Scan for the cell matching the given text and deliver its [X, Y] coordinate at center. 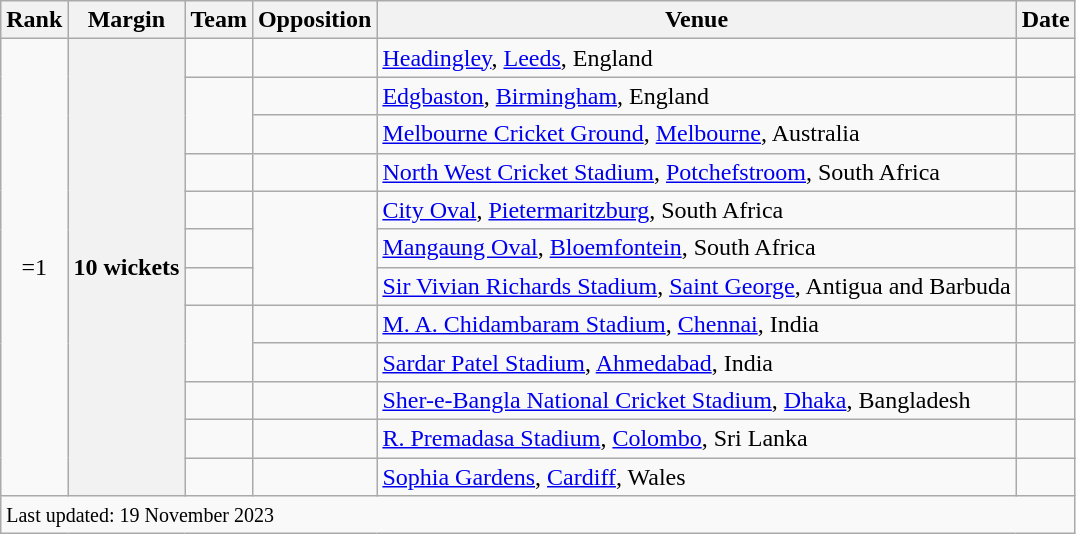
Sir Vivian Richards Stadium, Saint George, Antigua and Barbuda [696, 286]
M. A. Chidambaram Stadium, Chennai, India [696, 324]
Opposition [314, 20]
Date [1046, 20]
10 wickets [126, 268]
Last updated: 19 November 2023 [538, 515]
North West Cricket Stadium, Potchefstroom, South Africa [696, 172]
R. Premadasa Stadium, Colombo, Sri Lanka [696, 438]
Sophia Gardens, Cardiff, Wales [696, 477]
Margin [126, 20]
Mangaung Oval, Bloemfontein, South Africa [696, 248]
=1 [34, 268]
Headingley, Leeds, England [696, 58]
City Oval, Pietermaritzburg, South Africa [696, 210]
Melbourne Cricket Ground, Melbourne, Australia [696, 134]
Team [219, 20]
Rank [34, 20]
Venue [696, 20]
Sher-e-Bangla National Cricket Stadium, Dhaka, Bangladesh [696, 400]
Sardar Patel Stadium, Ahmedabad, India [696, 362]
Edgbaston, Birmingham, England [696, 96]
